Detect which cell encompasses the target text, then output its (X, Y) center coordinate. 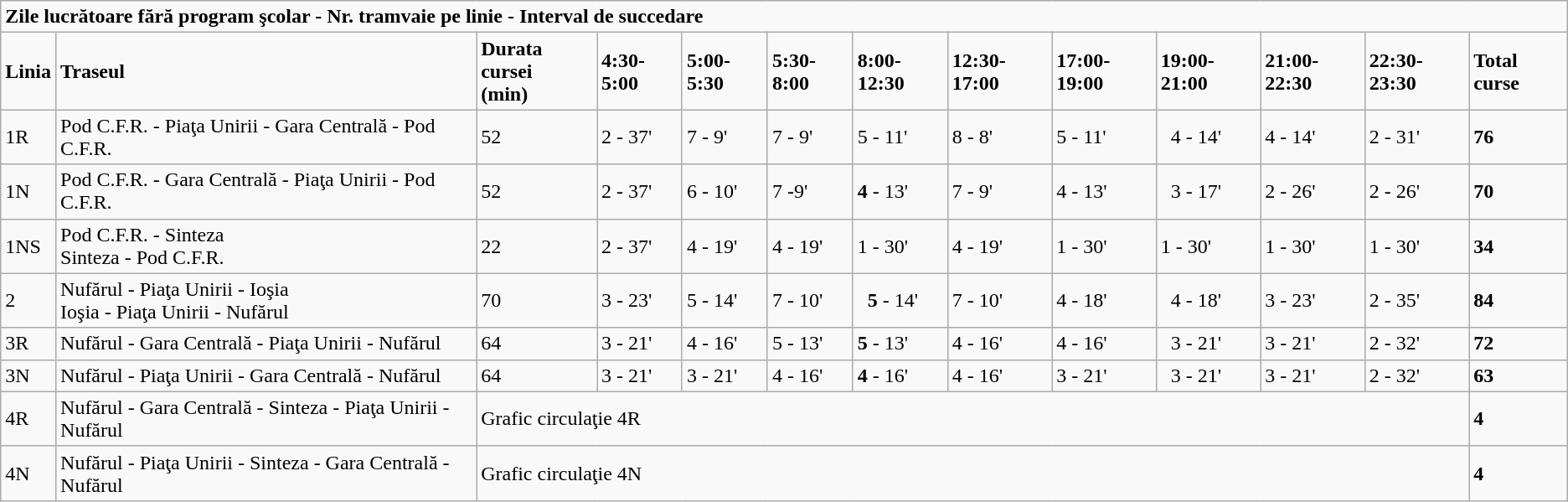
2 (28, 300)
19:00-21:00 (1208, 71)
Linia (28, 71)
Nufărul - Piaţa Unirii - Gara Centrală - Nufărul (266, 375)
2 - 35' (1416, 300)
3R (28, 344)
Pod C.F.R. - SintezaSinteza - Pod C.F.R. (266, 246)
1NS (28, 246)
Pod C.F.R. - Piaţa Unirii - Gara Centrală - Pod C.F.R. (266, 137)
4:30-5:00 (640, 71)
1R (28, 137)
3 - 17' (1208, 191)
Grafic circulaţie 4R (973, 419)
21:00-22:30 (1313, 71)
Durata cursei(min) (537, 71)
5:00-5:30 (725, 71)
Zile lucrătoare fără program şcolar - Nr. tramvaie pe linie - Interval de succedare (784, 17)
Nufărul - Piaţa Unirii - IoşiaIoşia - Piaţa Unirii - Nufărul (266, 300)
Nufărul - Gara Centrală - Piaţa Unirii - Nufărul (266, 344)
8:00-12:30 (900, 71)
17:00-19:00 (1104, 71)
22 (537, 246)
4R (28, 419)
7 -9' (810, 191)
Total curse (1519, 71)
12:30-17:00 (999, 71)
Grafic circulaţie 4N (973, 473)
4N (28, 473)
6 - 10' (725, 191)
34 (1519, 246)
Pod C.F.R. - Gara Centrală - Piaţa Unirii - Pod C.F.R. (266, 191)
63 (1519, 375)
Traseul (266, 71)
2 - 31' (1416, 137)
22:30-23:30 (1416, 71)
Nufărul - Gara Centrală - Sinteza - Piaţa Unirii - Nufărul (266, 419)
5:30-8:00 (810, 71)
1N (28, 191)
72 (1519, 344)
Nufărul - Piaţa Unirii - Sinteza - Gara Centrală - Nufărul (266, 473)
84 (1519, 300)
76 (1519, 137)
3N (28, 375)
8 - 8' (999, 137)
